Return the [X, Y] coordinate for the center point of the cell that contains the specified text.  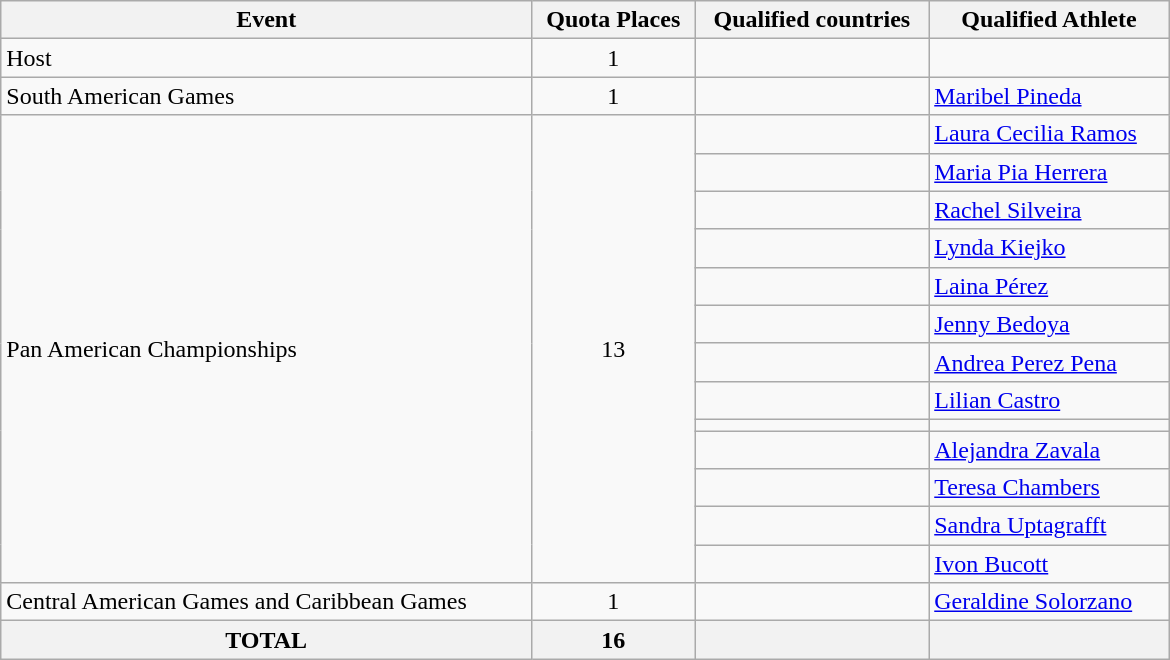
Laura Cecilia Ramos [1050, 134]
16 [614, 640]
Jenny Bedoya [1050, 324]
Host [266, 58]
South American Games [266, 96]
Quota Places [614, 20]
Geraldine Solorzano [1050, 602]
Rachel Silveira [1050, 210]
Teresa Chambers [1050, 488]
Andrea Perez Pena [1050, 362]
TOTAL [266, 640]
Qualified Athlete [1050, 20]
Alejandra Zavala [1050, 449]
Pan American Championships [266, 349]
Lynda Kiejko [1050, 248]
Lilian Castro [1050, 400]
Sandra Uptagrafft [1050, 526]
Maribel Pineda [1050, 96]
Qualified countries [812, 20]
13 [614, 349]
Event [266, 20]
Central American Games and Caribbean Games [266, 602]
Ivon Bucott [1050, 564]
Maria Pia Herrera [1050, 172]
Laina Pérez [1050, 286]
